Output the [X, Y] coordinate of the center of the cell containing the given text.  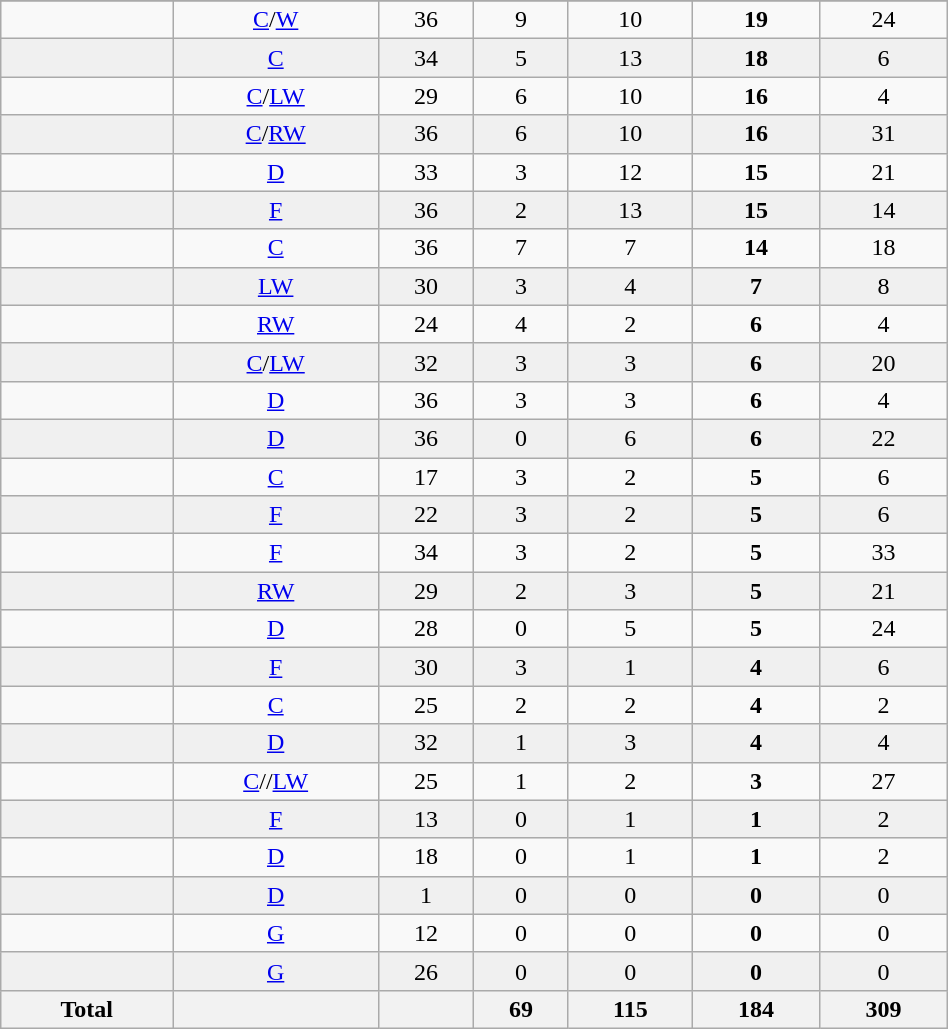
115 [630, 1009]
C//LW [276, 781]
C/RW [276, 134]
31 [884, 134]
LW [276, 286]
9 [520, 20]
20 [884, 362]
26 [426, 971]
19 [756, 20]
C/W [276, 20]
184 [756, 1009]
8 [884, 286]
27 [884, 781]
Total [87, 1009]
17 [426, 477]
309 [884, 1009]
69 [520, 1009]
28 [426, 629]
